Extract the (x, y) coordinate from the center of the cell holding the provided text.  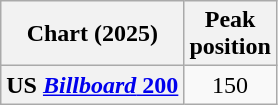
150 (230, 85)
Chart (2025) (92, 34)
US Billboard 200 (92, 85)
Peakposition (230, 34)
